Output the [X, Y] coordinate of the center of the cell containing the given text.  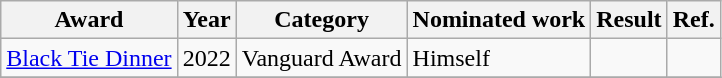
Himself [499, 58]
2022 [206, 58]
Year [206, 20]
Award [89, 20]
Vanguard Award [322, 58]
Ref. [694, 20]
Category [322, 20]
Black Tie Dinner [89, 58]
Result [629, 20]
Nominated work [499, 20]
